Detect which cell encompasses the target text, then output its [x, y] center coordinate. 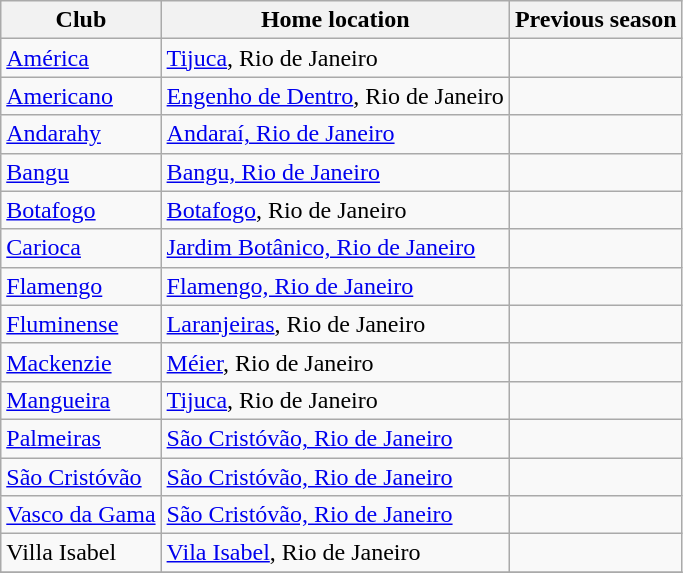
Mangueira [81, 400]
Mackenzie [81, 362]
Jardim Botânico, Rio de Janeiro [335, 248]
Flamengo [81, 286]
Vila Isabel, Rio de Janeiro [335, 553]
Vasco da Gama [81, 515]
Americano [81, 96]
Bangu [81, 172]
Andarahy [81, 134]
Botafogo, Rio de Janeiro [335, 210]
Méier, Rio de Janeiro [335, 362]
Flamengo, Rio de Janeiro [335, 286]
Club [81, 20]
Home location [335, 20]
Botafogo [81, 210]
Andaraí, Rio de Janeiro [335, 134]
Palmeiras [81, 438]
América [81, 58]
Engenho de Dentro, Rio de Janeiro [335, 96]
Laranjeiras, Rio de Janeiro [335, 324]
Previous season [596, 20]
Bangu, Rio de Janeiro [335, 172]
Carioca [81, 248]
Villa Isabel [81, 553]
São Cristóvão [81, 477]
Fluminense [81, 324]
